Identify which cell holds the provided text, then report its [x, y] central coordinate. 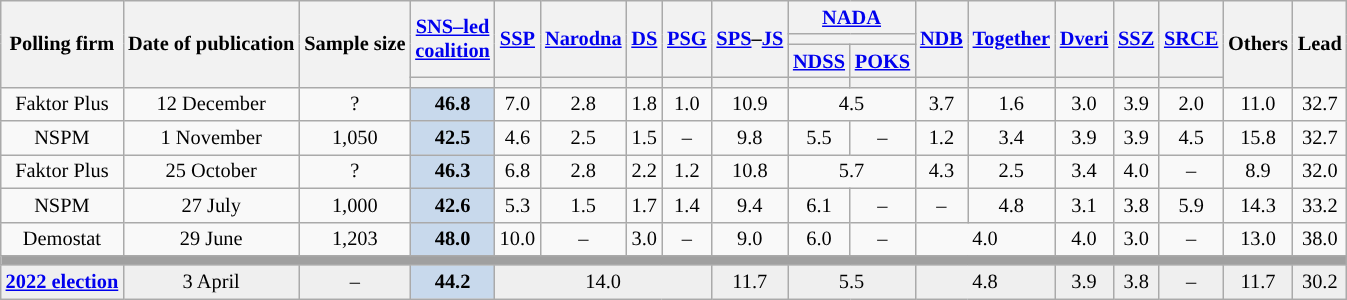
6.8 [518, 171]
4.6 [518, 138]
13.0 [1258, 239]
6.1 [819, 205]
14.3 [1258, 205]
46.8 [452, 104]
25 October [211, 171]
Dveri [1084, 38]
Lead [1320, 44]
1.7 [644, 205]
1,000 [354, 205]
10.8 [750, 171]
11.0 [1258, 104]
SSP [518, 38]
9.4 [750, 205]
10.0 [518, 239]
12 December [211, 104]
Together [1012, 38]
1.4 [686, 205]
1 November [211, 138]
DS [644, 38]
15.8 [1258, 138]
SPS–JS [750, 38]
5.7 [852, 171]
3.1 [1084, 205]
Sample size [354, 44]
10.9 [750, 104]
38.0 [1320, 239]
3.7 [942, 104]
33.2 [1320, 205]
30.2 [1320, 282]
5.3 [518, 205]
Others [1258, 44]
NDSS [819, 61]
9.0 [750, 239]
44.2 [452, 282]
7.0 [518, 104]
1.0 [686, 104]
9.8 [750, 138]
5.9 [1191, 205]
2.2 [644, 171]
32.0 [1320, 171]
Polling firm [62, 44]
27 July [211, 205]
2022 election [62, 282]
SRCE [1191, 38]
6.0 [819, 239]
14.0 [604, 282]
48.0 [452, 239]
42.6 [452, 205]
SNS–ledcoalition [452, 38]
1,203 [354, 239]
1.8 [644, 104]
46.3 [452, 171]
POKS [882, 61]
Narodna [583, 38]
PSG [686, 38]
Demostat [62, 239]
8.9 [1258, 171]
Date of publication [211, 44]
1,050 [354, 138]
29 June [211, 239]
2.0 [1191, 104]
42.5 [452, 138]
4.3 [942, 171]
NDB [942, 38]
SSZ [1136, 38]
NADA [852, 17]
1.6 [1012, 104]
3 April [211, 282]
